Output the [X, Y] coordinate of the center of the cell containing the given text.  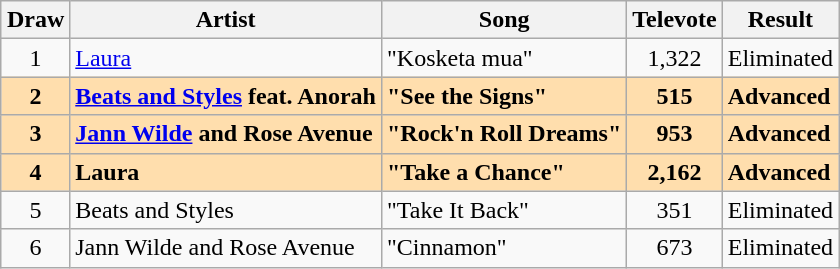
"Rock'n Roll Dreams" [504, 134]
1,322 [674, 58]
Televote [674, 20]
"Take a Chance" [504, 172]
953 [674, 134]
"Kosketa mua" [504, 58]
Draw [35, 20]
2,162 [674, 172]
6 [35, 248]
Song [504, 20]
673 [674, 248]
515 [674, 96]
"Cinnamon" [504, 248]
3 [35, 134]
Beats and Styles [226, 210]
2 [35, 96]
Result [780, 20]
4 [35, 172]
"Take It Back" [504, 210]
351 [674, 210]
1 [35, 58]
Beats and Styles feat. Anorah [226, 96]
5 [35, 210]
"See the Signs" [504, 96]
Artist [226, 20]
